From the cell containing the given text, extract its center point as (X, Y) coordinate. 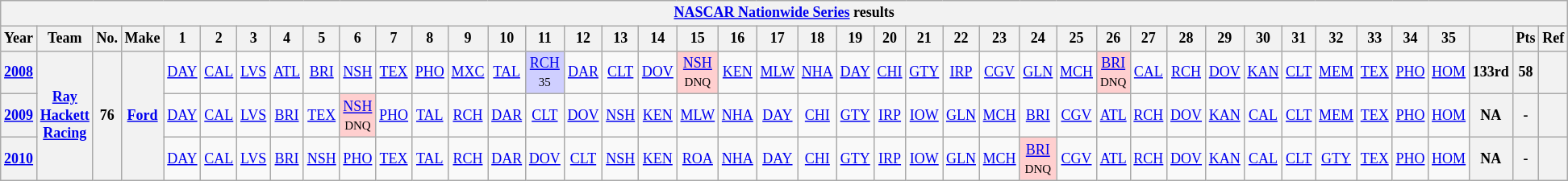
31 (1299, 39)
133rd (1491, 72)
24 (1038, 39)
15 (697, 39)
16 (738, 39)
27 (1149, 39)
Ford (142, 116)
23 (999, 39)
7 (394, 39)
35 (1449, 39)
2009 (19, 116)
17 (778, 39)
22 (961, 39)
19 (855, 39)
RCH35 (544, 72)
MXC (468, 72)
25 (1077, 39)
21 (924, 39)
ROA (697, 158)
NASCAR Nationwide Series results (784, 13)
2008 (19, 72)
11 (544, 39)
28 (1186, 39)
5 (321, 39)
6 (358, 39)
34 (1410, 39)
Make (142, 39)
18 (818, 39)
1 (182, 39)
26 (1113, 39)
8 (429, 39)
No. (106, 39)
Pts (1526, 39)
14 (658, 39)
58 (1526, 72)
10 (507, 39)
30 (1263, 39)
29 (1224, 39)
2010 (19, 158)
33 (1374, 39)
Team (65, 39)
32 (1337, 39)
4 (287, 39)
3 (253, 39)
9 (468, 39)
20 (890, 39)
13 (621, 39)
12 (583, 39)
Year (19, 39)
Ray Hackett Racing (65, 116)
2 (219, 39)
Ref (1553, 39)
76 (106, 116)
